Identify which cell holds the provided text, then report its (x, y) central coordinate. 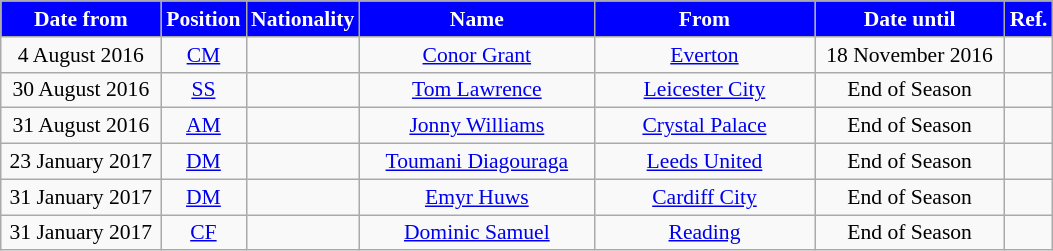
Emyr Huws (476, 197)
Name (476, 19)
Reading (704, 233)
Ref. (1029, 19)
CF (204, 233)
Cardiff City (704, 197)
4 August 2016 (81, 55)
AM (204, 126)
From (704, 19)
Nationality (302, 19)
SS (204, 90)
Crystal Palace (704, 126)
Everton (704, 55)
Leicester City (704, 90)
Dominic Samuel (476, 233)
Tom Lawrence (476, 90)
31 August 2016 (81, 126)
18 November 2016 (910, 55)
Position (204, 19)
Conor Grant (476, 55)
Jonny Williams (476, 126)
Leeds United (704, 162)
30 August 2016 (81, 90)
CM (204, 55)
23 January 2017 (81, 162)
Date from (81, 19)
Toumani Diagouraga (476, 162)
Date until (910, 19)
